Detect which cell encompasses the target text, then output its [x, y] center coordinate. 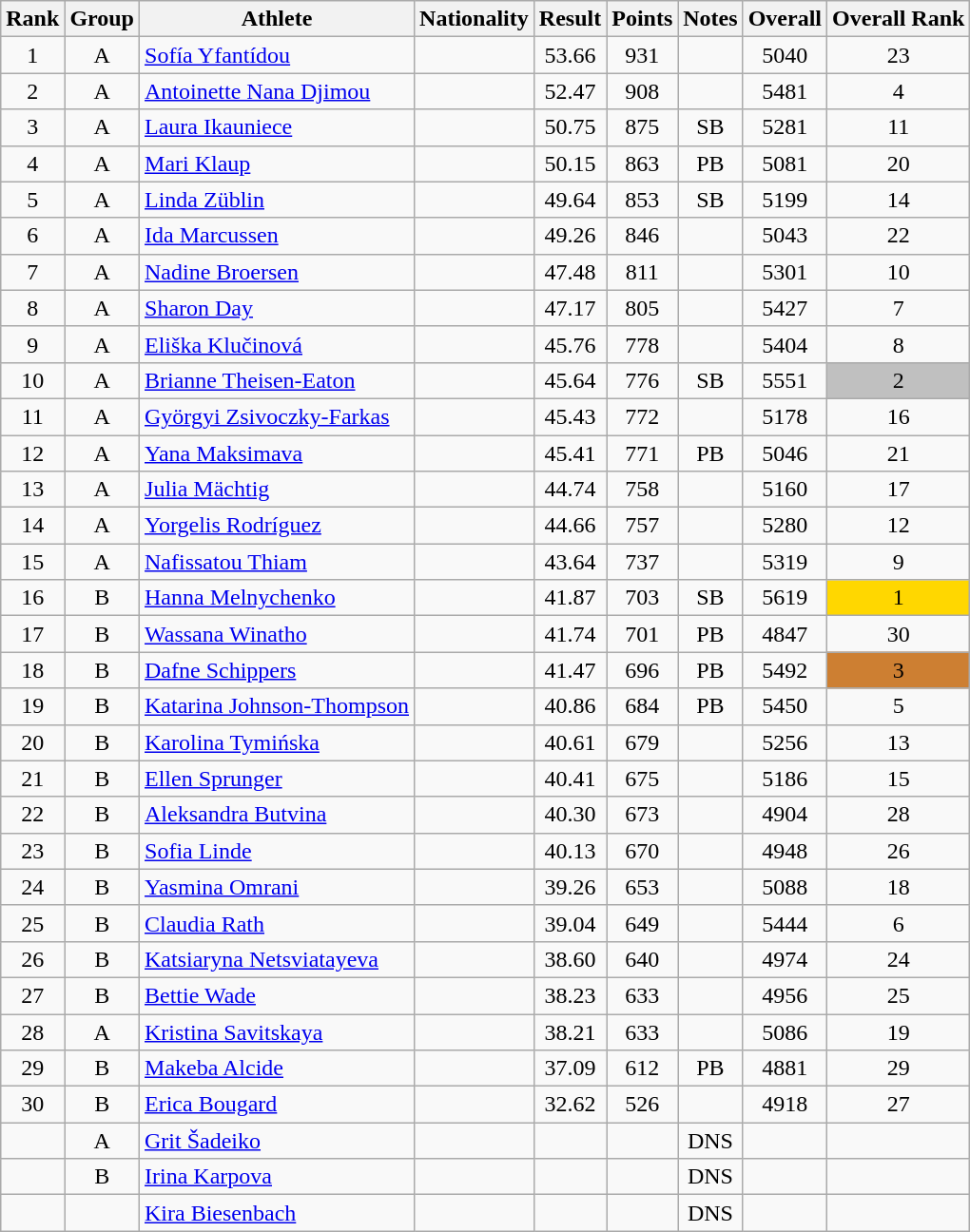
52.47 [570, 91]
5427 [785, 308]
39.26 [570, 887]
Grit Šadeiko [278, 1141]
45.43 [570, 416]
Brianne Theisen-Eaton [278, 380]
41.47 [570, 670]
Yorgelis Rodríguez [278, 526]
649 [643, 923]
Sharon Day [278, 308]
772 [643, 416]
Makeba Alcide [278, 1068]
Eliška Klučinová [278, 344]
49.26 [570, 236]
5046 [785, 453]
5619 [785, 598]
Notes [710, 19]
Overall Rank [899, 19]
5450 [785, 706]
41.74 [570, 634]
Ellen Sprunger [278, 779]
5481 [785, 91]
863 [643, 164]
853 [643, 200]
Yasmina Omrani [278, 887]
5199 [785, 200]
875 [643, 127]
4974 [785, 959]
4956 [785, 995]
39.04 [570, 923]
4948 [785, 851]
4904 [785, 815]
40.13 [570, 851]
5178 [785, 416]
526 [643, 1105]
Athlete [278, 19]
Kira Biesenbach [278, 1213]
5256 [785, 742]
50.15 [570, 164]
696 [643, 670]
40.86 [570, 706]
5280 [785, 526]
Ida Marcussen [278, 236]
5444 [785, 923]
5186 [785, 779]
908 [643, 91]
Linda Züblin [278, 200]
Sofia Linde [278, 851]
737 [643, 562]
45.76 [570, 344]
40.61 [570, 742]
Kristina Savitskaya [278, 1031]
Bettie Wade [278, 995]
Antoinette Nana Djimou [278, 91]
4881 [785, 1068]
Laura Ikauniece [278, 127]
Nafissatou Thiam [278, 562]
47.17 [570, 308]
5281 [785, 127]
32.62 [570, 1105]
5551 [785, 380]
Györgyi Zsivoczky-Farkas [278, 416]
670 [643, 851]
673 [643, 815]
612 [643, 1068]
Nadine Broersen [278, 272]
811 [643, 272]
44.66 [570, 526]
40.30 [570, 815]
776 [643, 380]
Erica Bougard [278, 1105]
Nationality [475, 19]
38.21 [570, 1031]
805 [643, 308]
653 [643, 887]
37.09 [570, 1068]
5492 [785, 670]
Dafne Schippers [278, 670]
675 [643, 779]
703 [643, 598]
5043 [785, 236]
Irina Karpova [278, 1177]
846 [643, 236]
Katarina Johnson-Thompson [278, 706]
45.41 [570, 453]
45.64 [570, 380]
931 [643, 55]
5404 [785, 344]
Claudia Rath [278, 923]
5086 [785, 1031]
5301 [785, 272]
Rank [32, 19]
49.64 [570, 200]
Mari Klaup [278, 164]
Overall [785, 19]
4918 [785, 1105]
53.66 [570, 55]
41.87 [570, 598]
679 [643, 742]
38.23 [570, 995]
50.75 [570, 127]
Katsiaryna Netsviatayeva [278, 959]
Karolina Tymińska [278, 742]
5081 [785, 164]
4847 [785, 634]
40.41 [570, 779]
5040 [785, 55]
684 [643, 706]
44.74 [570, 490]
5088 [785, 887]
Hanna Melnychenko [278, 598]
5319 [785, 562]
640 [643, 959]
757 [643, 526]
701 [643, 634]
43.64 [570, 562]
5160 [785, 490]
758 [643, 490]
Aleksandra Butvina [278, 815]
Sofía Yfantídou [278, 55]
Yana Maksimava [278, 453]
Julia Mächtig [278, 490]
Points [643, 19]
771 [643, 453]
778 [643, 344]
47.48 [570, 272]
Wassana Winatho [278, 634]
Group [103, 19]
38.60 [570, 959]
Result [570, 19]
